Provide the (x, y) coordinate of the cell's center where the given text is located.  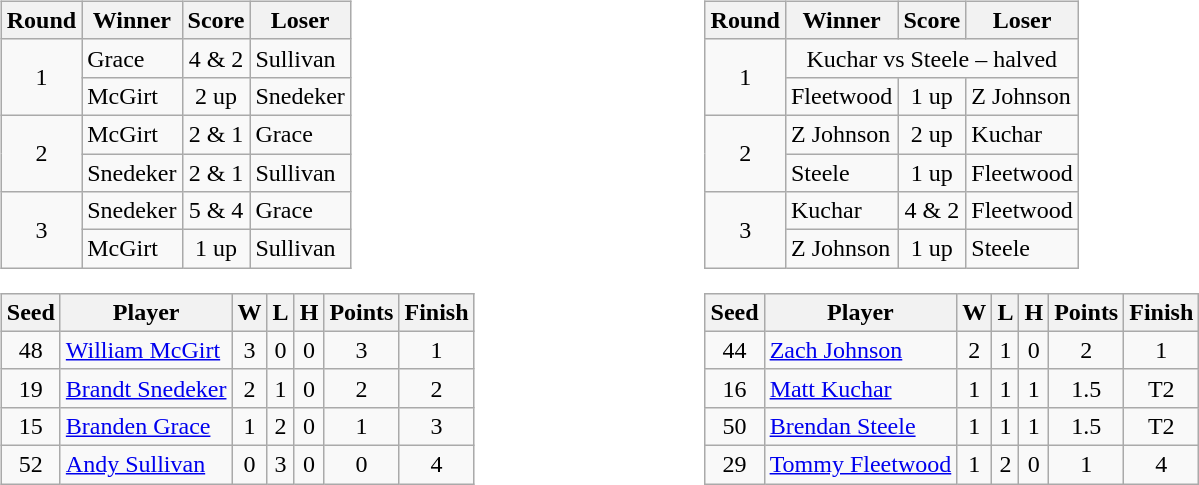
15 (30, 426)
48 (30, 350)
44 (734, 350)
Zach Johnson (860, 350)
Branden Grace (146, 426)
50 (734, 426)
Tommy Fleetwood (860, 464)
Andy Sullivan (146, 464)
William McGirt (146, 350)
52 (30, 464)
Kuchar vs Steele – halved (932, 58)
19 (30, 388)
Brendan Steele (860, 426)
29 (734, 464)
Brandt Snedeker (146, 388)
Matt Kuchar (860, 388)
16 (734, 388)
5 & 4 (216, 211)
